Pinpoint the cell where the given text exists, returning its [X, Y] midpoint coordinate. 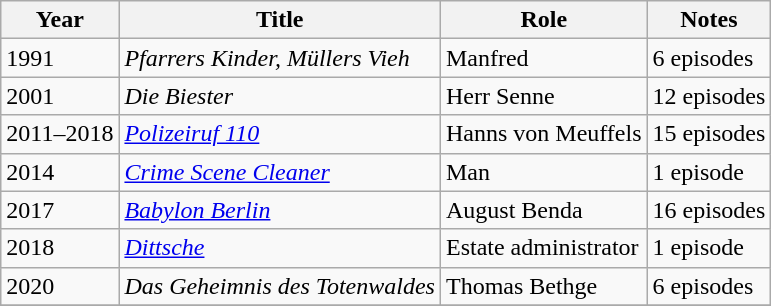
Manfred [544, 58]
Pfarrers Kinder, Müllers Vieh [280, 58]
12 episodes [709, 96]
Title [280, 20]
2017 [60, 210]
August Benda [544, 210]
Crime Scene Cleaner [280, 172]
2001 [60, 96]
Polizeiruf 110 [280, 134]
1991 [60, 58]
Man [544, 172]
Notes [709, 20]
Estate administrator [544, 248]
15 episodes [709, 134]
Herr Senne [544, 96]
2014 [60, 172]
Babylon Berlin [280, 210]
Role [544, 20]
Die Biester [280, 96]
Year [60, 20]
2018 [60, 248]
Dittsche [280, 248]
Thomas Bethge [544, 286]
2020 [60, 286]
2011–2018 [60, 134]
Das Geheimnis des Totenwaldes [280, 286]
Hanns von Meuffels [544, 134]
16 episodes [709, 210]
